Capture the cell that displays the provided text and extract its [X, Y] central coordinate. 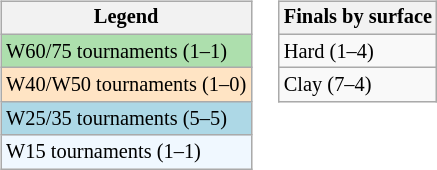
W40/W50 tournaments (1–0) [126, 85]
W25/35 tournaments (5–5) [126, 119]
Hard (1–4) [358, 51]
W15 tournaments (1–1) [126, 152]
Clay (7–4) [358, 85]
W60/75 tournaments (1–1) [126, 51]
Legend [126, 18]
Finals by surface [358, 18]
